Scan for the cell matching the given text and deliver its (X, Y) coordinate at center. 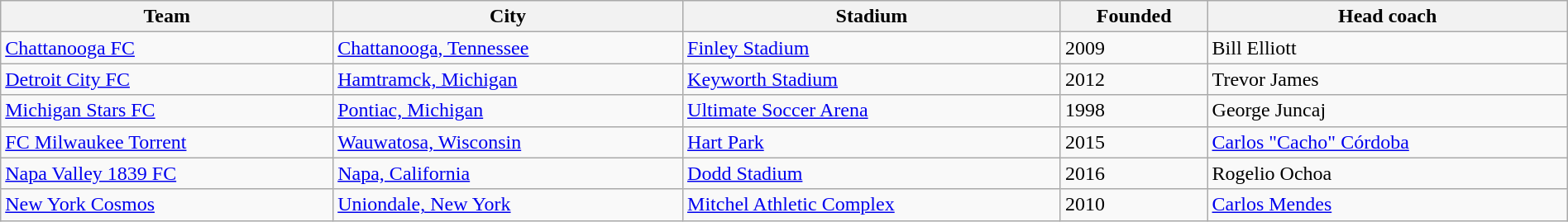
Hamtramck, Michigan (508, 79)
Napa Valley 1839 FC (167, 173)
2012 (1134, 79)
2015 (1134, 142)
Carlos Mendes (1388, 205)
Detroit City FC (167, 79)
Michigan Stars FC (167, 111)
1998 (1134, 111)
Uniondale, New York (508, 205)
Dodd Stadium (872, 173)
Trevor James (1388, 79)
Chattanooga FC (167, 48)
City (508, 17)
Ultimate Soccer Arena (872, 111)
Keyworth Stadium (872, 79)
Rogelio Ochoa (1388, 173)
Mitchel Athletic Complex (872, 205)
New York Cosmos (167, 205)
Bill Elliott (1388, 48)
FC Milwaukee Torrent (167, 142)
Chattanooga, Tennessee (508, 48)
Napa, California (508, 173)
Carlos "Cacho" Córdoba (1388, 142)
Team (167, 17)
2009 (1134, 48)
Head coach (1388, 17)
Founded (1134, 17)
2016 (1134, 173)
Stadium (872, 17)
Hart Park (872, 142)
2010 (1134, 205)
George Juncaj (1388, 111)
Finley Stadium (872, 48)
Wauwatosa, Wisconsin (508, 142)
Pontiac, Michigan (508, 111)
